Search for the cell housing the specified text and yield its [x, y] center coordinate. 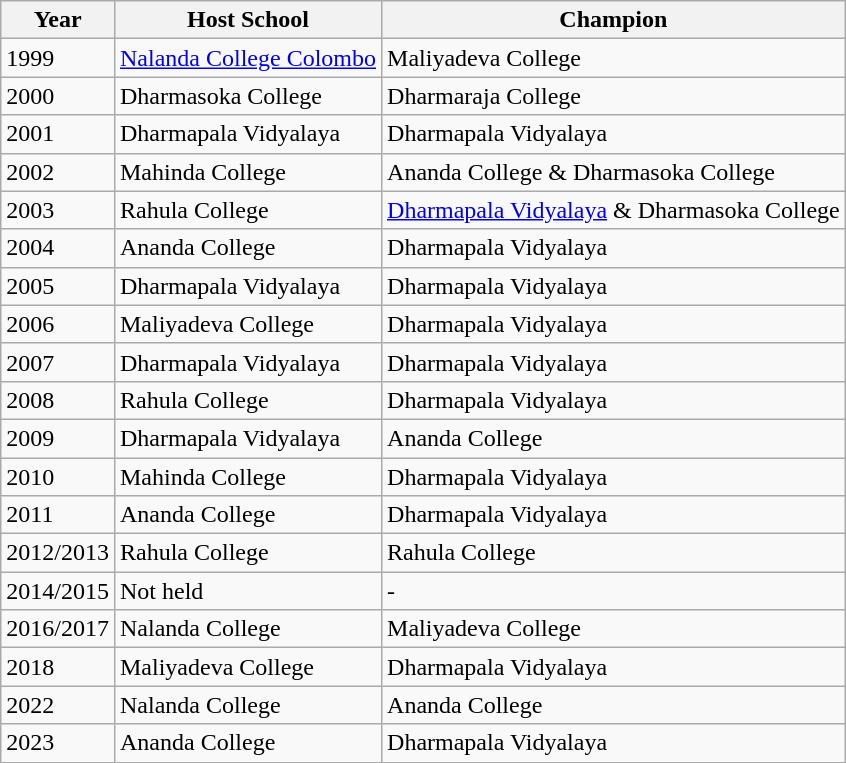
2008 [58, 400]
2005 [58, 286]
2004 [58, 248]
Year [58, 20]
Dharmaraja College [614, 96]
2023 [58, 743]
Dharmapala Vidyalaya & Dharmasoka College [614, 210]
2002 [58, 172]
- [614, 591]
2010 [58, 477]
2009 [58, 438]
2006 [58, 324]
2001 [58, 134]
2018 [58, 667]
Not held [248, 591]
2011 [58, 515]
2000 [58, 96]
2012/2013 [58, 553]
1999 [58, 58]
2022 [58, 705]
Champion [614, 20]
Host School [248, 20]
Dharmasoka College [248, 96]
2007 [58, 362]
Ananda College & Dharmasoka College [614, 172]
2014/2015 [58, 591]
2016/2017 [58, 629]
Nalanda College Colombo [248, 58]
2003 [58, 210]
